Return (x, y) of the center of cell containing provided text 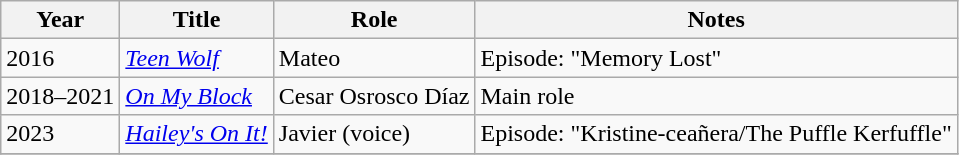
Main role (716, 96)
Hailey's On It! (196, 134)
Cesar Osrosco Díaz (374, 96)
Episode: "Kristine-ceañera/The Puffle Kerfuffle" (716, 134)
Javier (voice) (374, 134)
Episode: "Memory Lost" (716, 58)
2018–2021 (60, 96)
Title (196, 20)
On My Block (196, 96)
Notes (716, 20)
2016 (60, 58)
2023 (60, 134)
Year (60, 20)
Role (374, 20)
Mateo (374, 58)
Teen Wolf (196, 58)
